Return [X, Y] of the center of cell containing provided text 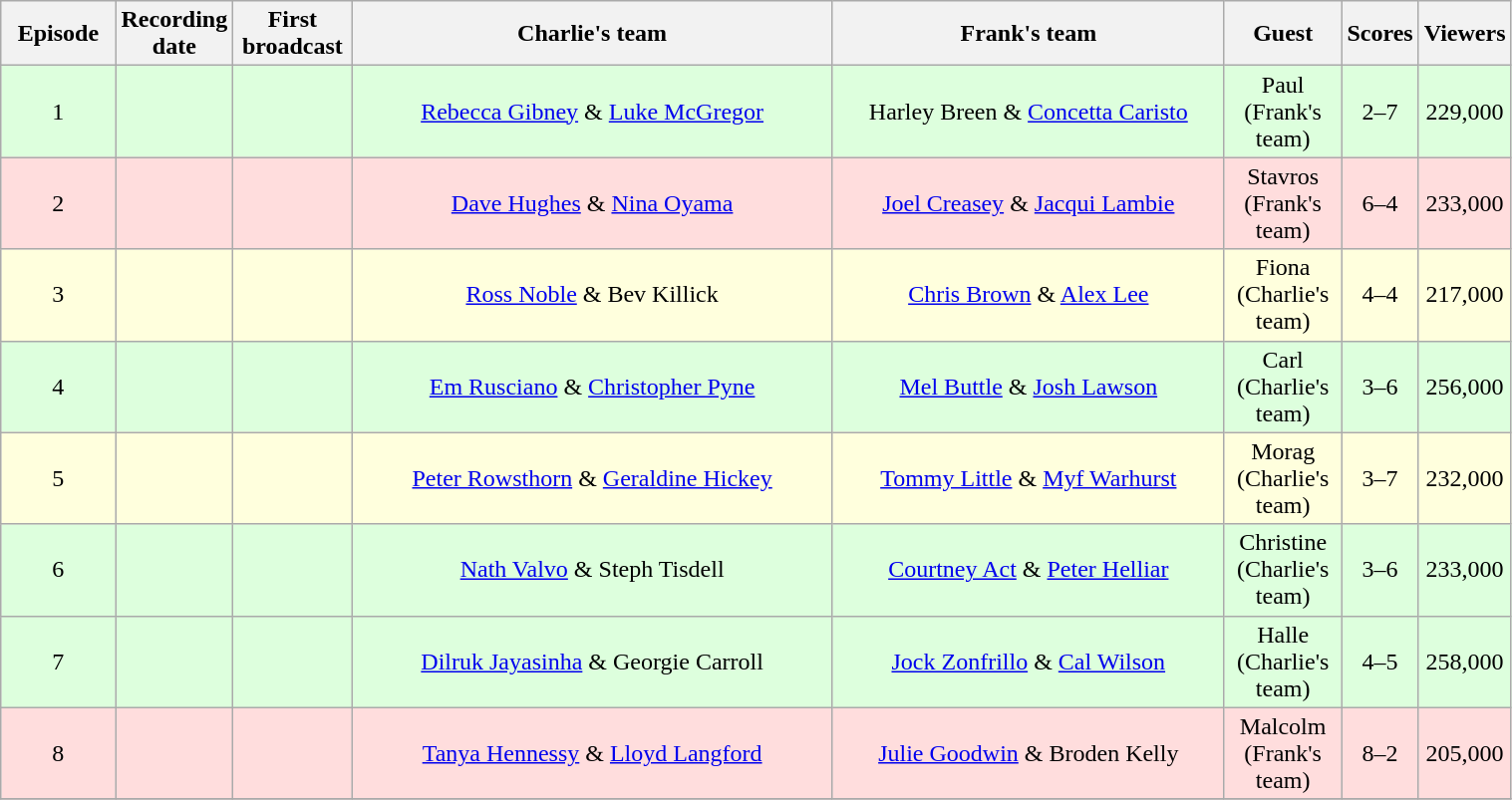
2–7 [1379, 112]
Morag (Charlie's team) [1283, 478]
217,000 [1465, 295]
4–4 [1379, 295]
4–5 [1379, 662]
Jock Zonfrillo & Cal Wilson [1029, 662]
256,000 [1465, 387]
2 [58, 203]
Stavros (Frank's team) [1283, 203]
Nath Valvo & Steph Tisdell [592, 570]
229,000 [1465, 112]
1 [58, 112]
Fiona (Charlie's team) [1283, 295]
Ross Noble & Bev Killick [592, 295]
Frank's team [1029, 34]
232,000 [1465, 478]
Episode [58, 34]
Paul (Frank's team) [1283, 112]
4 [58, 387]
Joel Creasey & Jacqui Lambie [1029, 203]
8–2 [1379, 753]
Scores [1379, 34]
Julie Goodwin & Broden Kelly [1029, 753]
258,000 [1465, 662]
Tanya Hennessy & Lloyd Langford [592, 753]
5 [58, 478]
6–4 [1379, 203]
7 [58, 662]
Em Rusciano & Christopher Pyne [592, 387]
6 [58, 570]
Dilruk Jayasinha & Georgie Carroll [592, 662]
Harley Breen & Concetta Caristo [1029, 112]
Rebecca Gibney & Luke McGregor [592, 112]
Mel Buttle & Josh Lawson [1029, 387]
8 [58, 753]
Carl (Charlie's team) [1283, 387]
Charlie's team [592, 34]
Chris Brown & Alex Lee [1029, 295]
Peter Rowsthorn & Geraldine Hickey [592, 478]
Recording date [174, 34]
Tommy Little & Myf Warhurst [1029, 478]
3 [58, 295]
205,000 [1465, 753]
Halle (Charlie's team) [1283, 662]
Courtney Act & Peter Helliar [1029, 570]
Malcolm (Frank's team) [1283, 753]
Viewers [1465, 34]
First broadcast [293, 34]
Dave Hughes & Nina Oyama [592, 203]
Christine (Charlie's team) [1283, 570]
3–7 [1379, 478]
Guest [1283, 34]
